Detect which cell encompasses the target text, then output its (x, y) center coordinate. 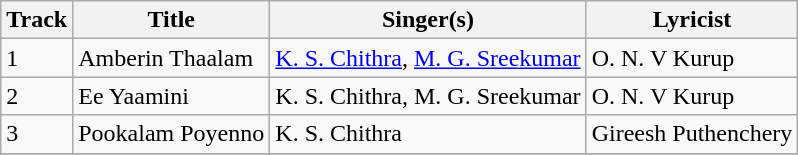
K. S. Chithra (428, 134)
Lyricist (692, 20)
Track (37, 20)
Gireesh Puthenchery (692, 134)
Amberin Thaalam (172, 58)
Pookalam Poyenno (172, 134)
Title (172, 20)
2 (37, 96)
Ee Yaamini (172, 96)
Singer(s) (428, 20)
3 (37, 134)
1 (37, 58)
